Scan for the cell matching the given text and deliver its (x, y) coordinate at center. 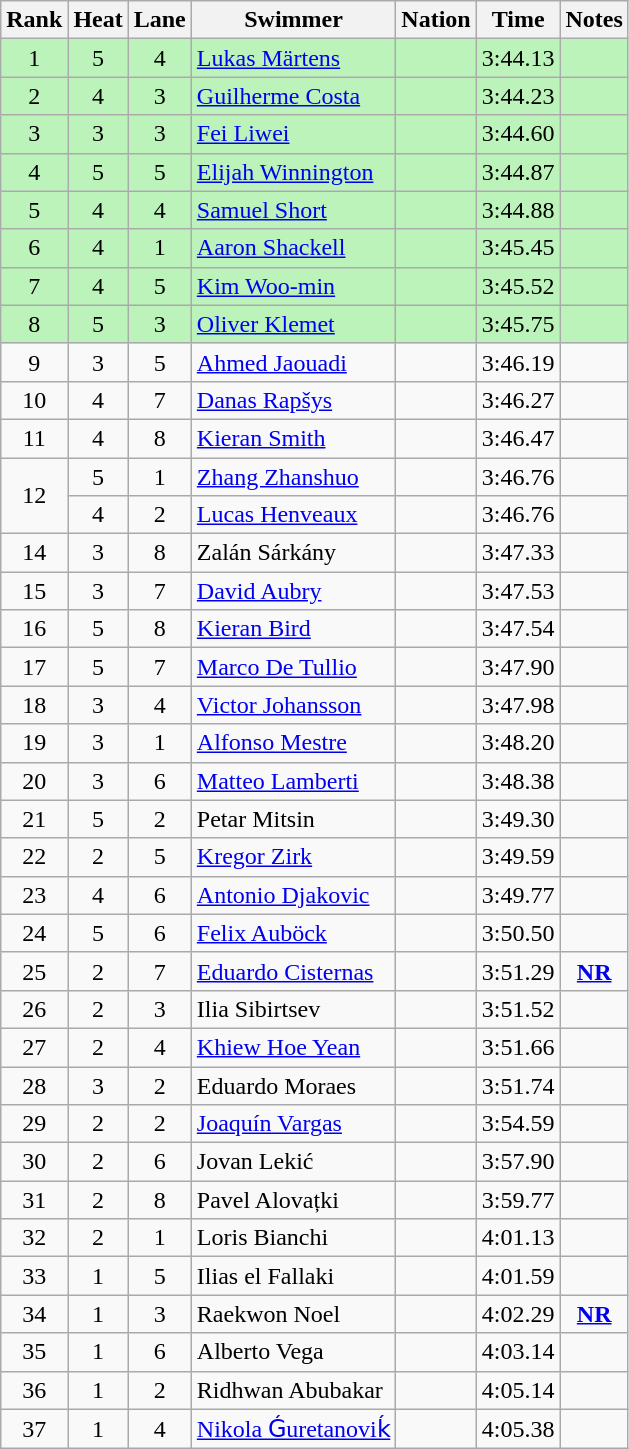
4:05.38 (518, 1429)
Eduardo Cisternas (294, 971)
Kim Woo-min (294, 286)
4:01.13 (518, 1238)
3:48.20 (518, 743)
Notes (594, 20)
Marco De Tullio (294, 667)
Danas Rapšys (294, 400)
21 (34, 819)
3:50.50 (518, 933)
Heat (98, 20)
3:59.77 (518, 1200)
Loris Bianchi (294, 1238)
Alberto Vega (294, 1352)
14 (34, 553)
3:47.54 (518, 629)
Zhang Zhanshuo (294, 477)
3:49.77 (518, 895)
4:05.14 (518, 1390)
Joaquín Vargas (294, 1124)
27 (34, 1047)
3:49.59 (518, 857)
20 (34, 781)
Aaron Shackell (294, 248)
Nikola Ǵuretanoviḱ (294, 1429)
Victor Johansson (294, 705)
3:57.90 (518, 1162)
3:51.52 (518, 1009)
3:44.23 (518, 96)
17 (34, 667)
19 (34, 743)
Khiew Hoe Yean (294, 1047)
3:45.52 (518, 286)
Ilias el Fallaki (294, 1276)
3:49.30 (518, 819)
22 (34, 857)
3:46.19 (518, 362)
3:51.74 (518, 1085)
3:47.90 (518, 667)
Time (518, 20)
4:02.29 (518, 1314)
16 (34, 629)
26 (34, 1009)
18 (34, 705)
Kieran Smith (294, 438)
23 (34, 895)
Nation (436, 20)
3:47.33 (518, 553)
3:54.59 (518, 1124)
24 (34, 933)
Ridhwan Abubakar (294, 1390)
3:45.75 (518, 324)
Fei Liwei (294, 134)
30 (34, 1162)
Raekwon Noel (294, 1314)
37 (34, 1429)
Ilia Sibirtsev (294, 1009)
25 (34, 971)
34 (34, 1314)
3:47.98 (518, 705)
Zalán Sárkány (294, 553)
Guilherme Costa (294, 96)
29 (34, 1124)
David Aubry (294, 591)
Rank (34, 20)
33 (34, 1276)
Oliver Klemet (294, 324)
3:46.47 (518, 438)
Ahmed Jaouadi (294, 362)
9 (34, 362)
3:47.53 (518, 591)
Swimmer (294, 20)
3:44.13 (518, 58)
Kregor Zirk (294, 857)
Lucas Henveaux (294, 515)
3:48.38 (518, 781)
31 (34, 1200)
3:44.88 (518, 210)
Alfonso Mestre (294, 743)
Eduardo Moraes (294, 1085)
3:51.29 (518, 971)
3:44.87 (518, 172)
Lukas Märtens (294, 58)
Samuel Short (294, 210)
Matteo Lamberti (294, 781)
10 (34, 400)
Petar Mitsin (294, 819)
15 (34, 591)
28 (34, 1085)
Antonio Djakovic (294, 895)
Kieran Bird (294, 629)
4:03.14 (518, 1352)
11 (34, 438)
3:45.45 (518, 248)
Lane (160, 20)
36 (34, 1390)
35 (34, 1352)
Jovan Lekić (294, 1162)
3:44.60 (518, 134)
12 (34, 496)
Pavel Alovațki (294, 1200)
3:46.27 (518, 400)
4:01.59 (518, 1276)
Felix Auböck (294, 933)
3:51.66 (518, 1047)
Elijah Winnington (294, 172)
32 (34, 1238)
